Output the (x, y) coordinate of the center of the cell containing the given text.  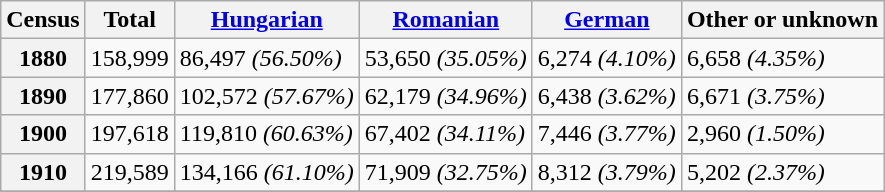
8,312 (3.79%) (606, 172)
Romanian (446, 20)
7,446 (3.77%) (606, 134)
Other or unknown (782, 20)
6,274 (4.10%) (606, 58)
67,402 (34.11%) (446, 134)
German (606, 20)
1880 (43, 58)
102,572 (57.67%) (266, 96)
177,860 (130, 96)
5,202 (2.37%) (782, 172)
86,497 (56.50%) (266, 58)
119,810 (60.63%) (266, 134)
6,671 (3.75%) (782, 96)
6,438 (3.62%) (606, 96)
158,999 (130, 58)
134,166 (61.10%) (266, 172)
62,179 (34.96%) (446, 96)
1900 (43, 134)
197,618 (130, 134)
1890 (43, 96)
53,650 (35.05%) (446, 58)
Census (43, 20)
2,960 (1.50%) (782, 134)
71,909 (32.75%) (446, 172)
Total (130, 20)
Hungarian (266, 20)
219,589 (130, 172)
1910 (43, 172)
6,658 (4.35%) (782, 58)
